Capture the cell that displays the provided text and extract its (x, y) central coordinate. 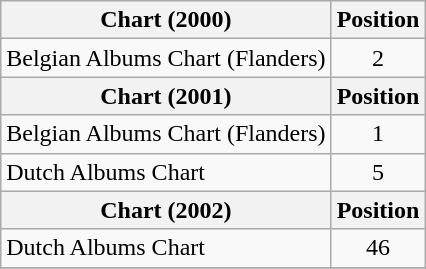
Chart (2001) (166, 96)
Chart (2000) (166, 20)
2 (378, 58)
46 (378, 248)
Chart (2002) (166, 210)
5 (378, 172)
1 (378, 134)
